Detect which cell encompasses the target text, then output its (x, y) center coordinate. 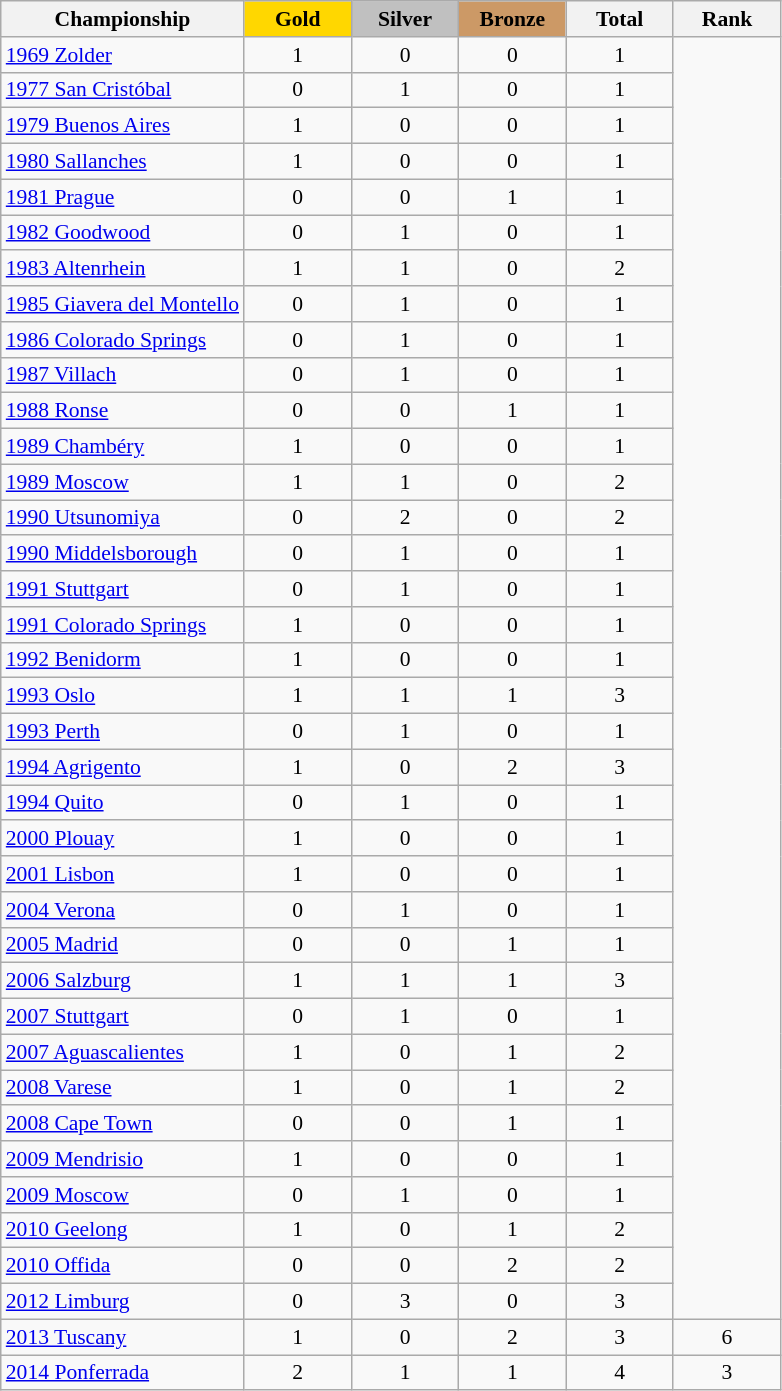
2008 Cape Town (122, 1124)
1988 Ronse (122, 411)
1992 Benidorm (122, 660)
1969 Zolder (122, 55)
2012 Limburg (122, 1302)
2013 Tuscany (122, 1337)
1982 Goodwood (122, 233)
2000 Plouay (122, 839)
Bronze (512, 19)
1991 Colorado Springs (122, 625)
1990 Middelsborough (122, 554)
2006 Salzburg (122, 981)
2007 Aguascalientes (122, 1052)
1986 Colorado Springs (122, 340)
Gold (298, 19)
2008 Varese (122, 1088)
1981 Prague (122, 197)
2014 Ponferrada (122, 1373)
1989 Moscow (122, 482)
1983 Altenrhein (122, 269)
2009 Moscow (122, 1195)
Championship (122, 19)
1987 Villach (122, 375)
Total (620, 19)
2009 Mendrisio (122, 1159)
1980 Sallanches (122, 162)
Rank (726, 19)
1990 Utsunomiya (122, 518)
4 (620, 1373)
2010 Geelong (122, 1230)
1994 Agrigento (122, 767)
2010 Offida (122, 1266)
1991 Stuttgart (122, 589)
1994 Quito (122, 803)
2001 Lisbon (122, 874)
Silver (404, 19)
6 (726, 1337)
1985 Giavera del Montello (122, 304)
1993 Oslo (122, 696)
1977 San Cristóbal (122, 90)
1979 Buenos Aires (122, 126)
2005 Madrid (122, 945)
2007 Stuttgart (122, 1017)
1993 Perth (122, 732)
1989 Chambéry (122, 447)
2004 Verona (122, 910)
